Capture the cell that displays the provided text and extract its [x, y] central coordinate. 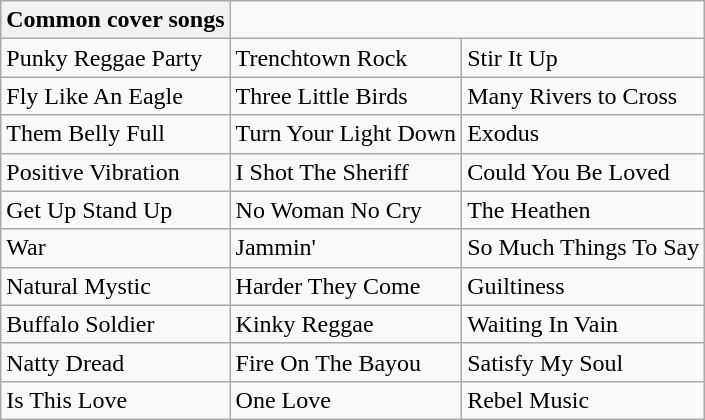
Harder They Come [346, 286]
No Woman No Cry [346, 210]
Exodus [584, 134]
Jammin' [346, 248]
So Much Things To Say [584, 248]
Natty Dread [116, 362]
Fly Like An Eagle [116, 96]
Positive Vibration [116, 172]
Is This Love [116, 400]
Kinky Reggae [346, 324]
Guiltiness [584, 286]
One Love [346, 400]
Waiting In Vain [584, 324]
Stir It Up [584, 58]
Fire On The Bayou [346, 362]
Turn Your Light Down [346, 134]
Common cover songs [116, 20]
I Shot The Sheriff [346, 172]
The Heathen [584, 210]
Could You Be Loved [584, 172]
Trenchtown Rock [346, 58]
Natural Mystic [116, 286]
War [116, 248]
Satisfy My Soul [584, 362]
Get Up Stand Up [116, 210]
Them Belly Full [116, 134]
Many Rivers to Cross [584, 96]
Rebel Music [584, 400]
Buffalo Soldier [116, 324]
Three Little Birds [346, 96]
Punky Reggae Party [116, 58]
